Extract the (X, Y) coordinate from the center of the cell holding the provided text.  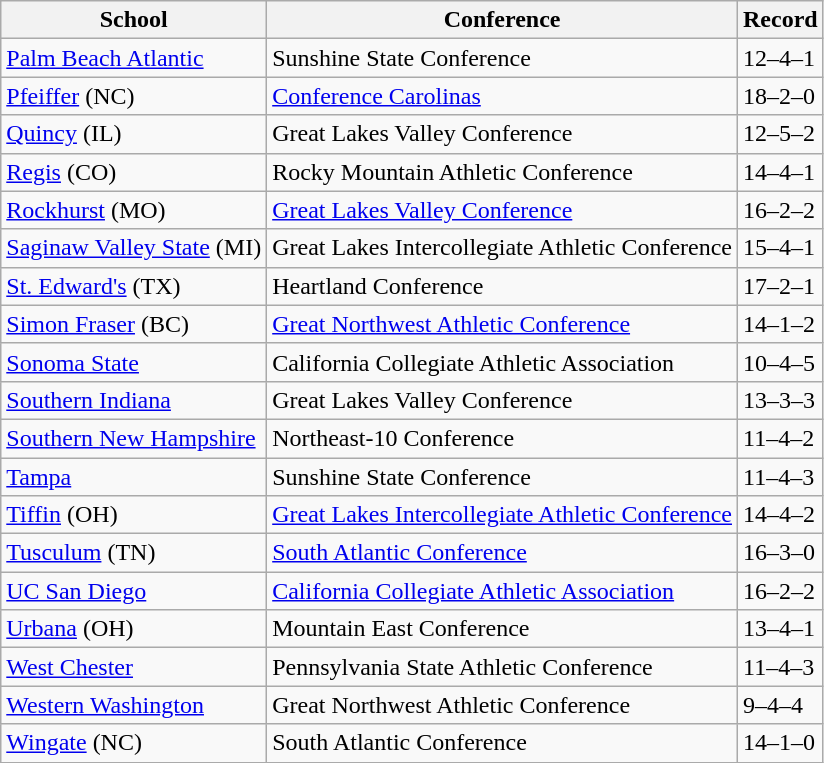
12–4–1 (781, 58)
Palm Beach Atlantic (134, 58)
9–4–4 (781, 705)
14–4–2 (781, 515)
Tampa (134, 477)
Urbana (OH) (134, 629)
West Chester (134, 667)
Southern Indiana (134, 400)
16–3–0 (781, 553)
Saginaw Valley State (MI) (134, 248)
Conference Carolinas (502, 96)
Record (781, 20)
Pfeiffer (NC) (134, 96)
St. Edward's (TX) (134, 286)
Mountain East Conference (502, 629)
Simon Fraser (BC) (134, 324)
13–3–3 (781, 400)
Western Washington (134, 705)
14–1–0 (781, 743)
18–2–0 (781, 96)
11–4–2 (781, 438)
13–4–1 (781, 629)
15–4–1 (781, 248)
10–4–5 (781, 362)
UC San Diego (134, 591)
Rockhurst (MO) (134, 210)
Tiffin (OH) (134, 515)
Sonoma State (134, 362)
Quincy (IL) (134, 134)
14–1–2 (781, 324)
School (134, 20)
14–4–1 (781, 172)
Tusculum (TN) (134, 553)
Conference (502, 20)
Northeast-10 Conference (502, 438)
Regis (CO) (134, 172)
Southern New Hampshire (134, 438)
17–2–1 (781, 286)
Pennsylvania State Athletic Conference (502, 667)
Wingate (NC) (134, 743)
12–5–2 (781, 134)
Heartland Conference (502, 286)
Rocky Mountain Athletic Conference (502, 172)
